Identify which cell holds the provided text, then report its [X, Y] central coordinate. 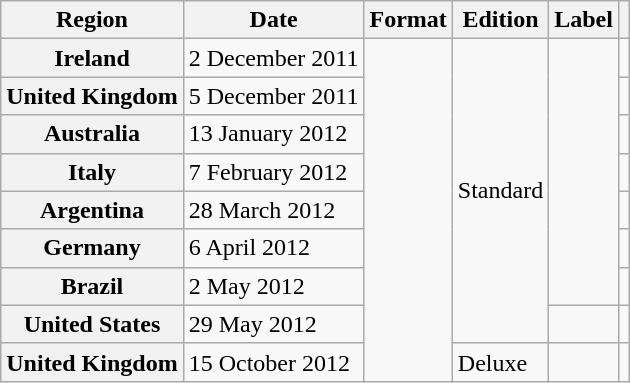
Edition [500, 20]
6 April 2012 [274, 248]
2 December 2011 [274, 58]
Label [584, 20]
29 May 2012 [274, 324]
Ireland [92, 58]
5 December 2011 [274, 96]
Format [408, 20]
Date [274, 20]
United States [92, 324]
7 February 2012 [274, 172]
Germany [92, 248]
Standard [500, 191]
Brazil [92, 286]
15 October 2012 [274, 362]
Region [92, 20]
Italy [92, 172]
Australia [92, 134]
Argentina [92, 210]
13 January 2012 [274, 134]
2 May 2012 [274, 286]
28 March 2012 [274, 210]
Deluxe [500, 362]
